Determine the (X, Y) coordinate at the center of the cell enclosing the given text.  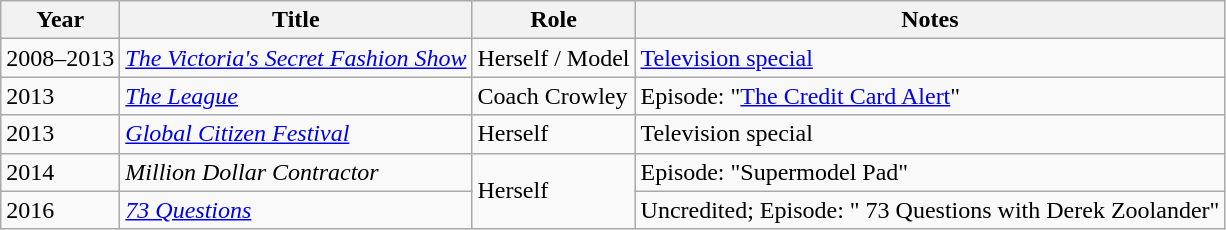
Title (296, 20)
Herself / Model (554, 58)
Episode: "Supermodel Pad" (930, 172)
The Victoria's Secret Fashion Show (296, 58)
2014 (60, 172)
2008–2013 (60, 58)
Million Dollar Contractor (296, 172)
Notes (930, 20)
73 Questions (296, 210)
Global Citizen Festival (296, 134)
2016 (60, 210)
Coach Crowley (554, 96)
Uncredited; Episode: " 73 Questions with Derek Zoolander" (930, 210)
Year (60, 20)
Episode: "The Credit Card Alert" (930, 96)
The League (296, 96)
Role (554, 20)
